Pinpoint the cell where the given text exists, returning its (X, Y) midpoint coordinate. 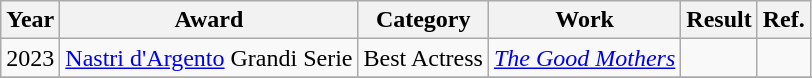
2023 (30, 58)
Best Actress (423, 58)
Work (584, 20)
Year (30, 20)
Result (719, 20)
Ref. (784, 20)
Nastri d'Argento Grandi Serie (209, 58)
The Good Mothers (584, 58)
Award (209, 20)
Category (423, 20)
